Determine the (x, y) coordinate at the center of the cell enclosing the given text.  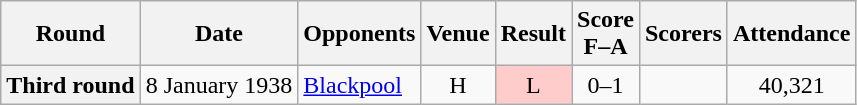
L (533, 85)
Attendance (791, 34)
ScoreF–A (606, 34)
Round (70, 34)
Opponents (360, 34)
0–1 (606, 85)
Date (219, 34)
40,321 (791, 85)
Scorers (683, 34)
H (458, 85)
8 January 1938 (219, 85)
Third round (70, 85)
Result (533, 34)
Blackpool (360, 85)
Venue (458, 34)
